Return (x, y) of the center of cell containing provided text 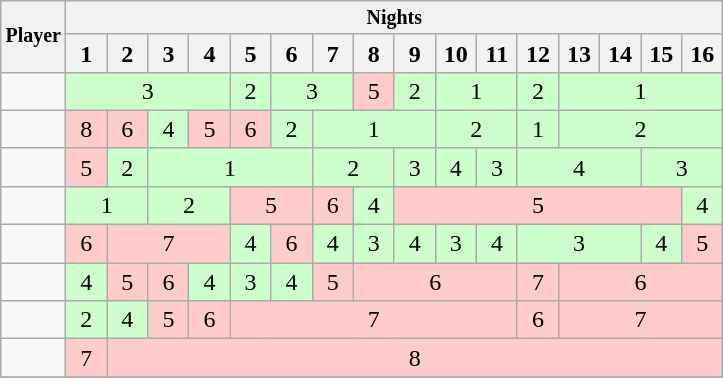
Player (34, 37)
Nights (394, 18)
12 (538, 53)
11 (496, 53)
15 (662, 53)
16 (702, 53)
13 (578, 53)
14 (620, 53)
10 (456, 53)
9 (414, 53)
